From the cell containing the given text, extract its center point as (x, y) coordinate. 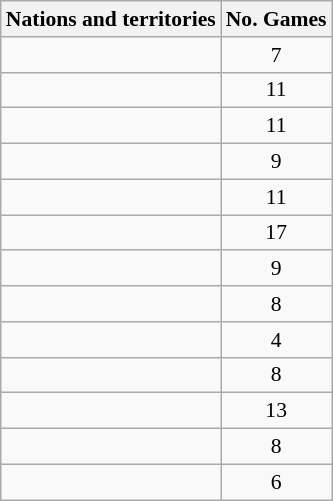
No. Games (276, 19)
17 (276, 232)
13 (276, 411)
6 (276, 482)
Nations and territories (111, 19)
7 (276, 54)
4 (276, 339)
